Detect which cell encompasses the target text, then output its [X, Y] center coordinate. 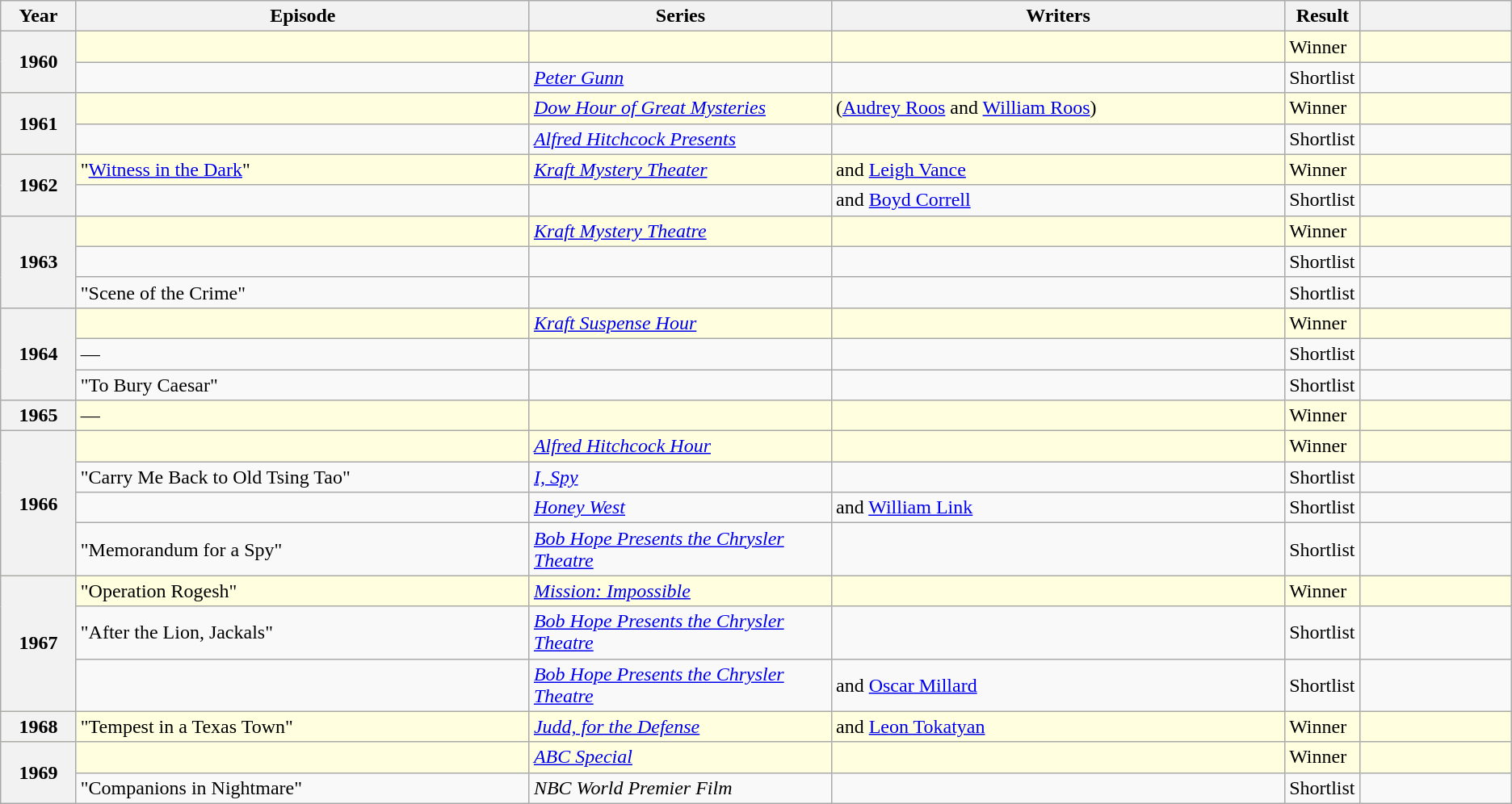
1969 [39, 773]
"Tempest in a Texas Town" [302, 727]
(Audrey Roos and William Roos) [1058, 108]
1960 [39, 62]
"After the Lion, Jackals" [302, 633]
1966 [39, 504]
Kraft Mystery Theater [680, 170]
Writers [1058, 16]
"To Bury Caesar" [302, 385]
Honey West [680, 508]
Year [39, 16]
Alfred Hitchcock Presents [680, 139]
and William Link [1058, 508]
and Boyd Correll [1058, 200]
1967 [39, 643]
and Leon Tokatyan [1058, 727]
Kraft Mystery Theatre [680, 231]
Dow Hour of Great Mysteries [680, 108]
I, Spy [680, 477]
"Memorandum for a Spy" [302, 549]
"Companions in Nightmare" [302, 788]
1965 [39, 416]
and Oscar Millard [1058, 685]
"Carry Me Back to Old Tsing Tao" [302, 477]
1961 [39, 124]
Kraft Suspense Hour [680, 323]
ABC Special [680, 757]
1962 [39, 185]
"Operation Rogesh" [302, 591]
Alfred Hitchcock Hour [680, 446]
NBC World Premier Film [680, 788]
1963 [39, 262]
Result [1323, 16]
Series [680, 16]
Episode [302, 16]
Peter Gunn [680, 77]
"Witness in the Dark" [302, 170]
1964 [39, 354]
1968 [39, 727]
"Scene of the Crime" [302, 292]
Mission: Impossible [680, 591]
Judd, for the Defense [680, 727]
and Leigh Vance [1058, 170]
